Extract the [X, Y] coordinate from the center of the cell holding the provided text.  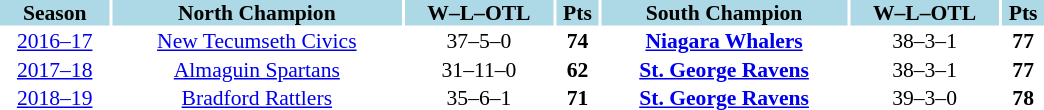
62 [578, 70]
New Tecumseth Civics [256, 41]
North Champion [256, 13]
South Champion [724, 13]
2017–18 [54, 70]
74 [578, 41]
37–5–0 [478, 41]
2016–17 [54, 41]
Season [54, 13]
St. George Ravens [724, 70]
Niagara Whalers [724, 41]
31–11–0 [478, 70]
Almaguin Spartans [256, 70]
